Scan for the cell matching the given text and deliver its [X, Y] coordinate at center. 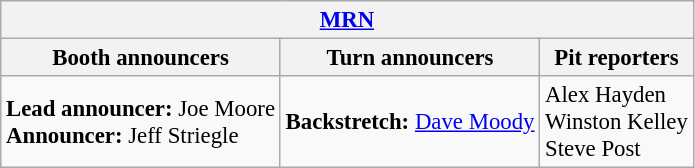
Lead announcer: Joe MooreAnnouncer: Jeff Striegle [141, 122]
Pit reporters [616, 58]
Turn announcers [410, 58]
Backstretch: Dave Moody [410, 122]
Alex HaydenWinston KelleySteve Post [616, 122]
MRN [347, 20]
Booth announcers [141, 58]
